Locate the cell with the specified text and output its (X, Y) center coordinate. 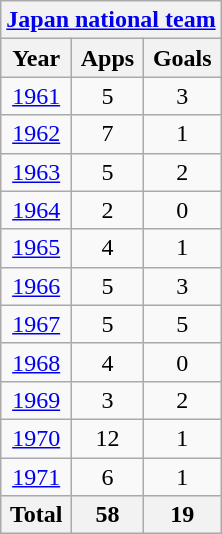
1969 (36, 400)
1971 (36, 477)
12 (108, 438)
1968 (36, 362)
Total (36, 515)
6 (108, 477)
1967 (36, 324)
1962 (36, 134)
1970 (36, 438)
Year (36, 58)
Apps (108, 58)
Japan national team (111, 20)
1964 (36, 210)
19 (182, 515)
1965 (36, 248)
1961 (36, 96)
1963 (36, 172)
1966 (36, 286)
7 (108, 134)
58 (108, 515)
Goals (182, 58)
